Return (x, y) of the center of cell containing provided text 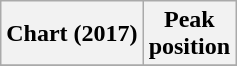
Peakposition (189, 34)
Chart (2017) (72, 34)
